Pinpoint the cell where the given text exists, returning its (x, y) midpoint coordinate. 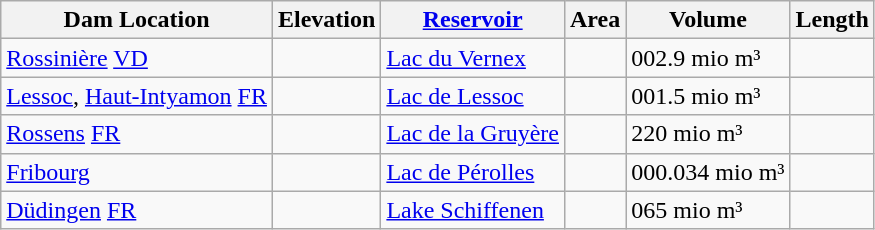
Elevation (326, 20)
Lac de la Gruyère (473, 134)
Volume (708, 20)
Lac de Pérolles (473, 172)
001.5 mio m³ (708, 96)
Fribourg (137, 172)
Lessoc, Haut-Intyamon FR (137, 96)
Lac du Vernex (473, 58)
Lac de Lessoc (473, 96)
000.034 mio m³ (708, 172)
Dam Location (137, 20)
Area (594, 20)
Rossens FR (137, 134)
Reservoir (473, 20)
Düdingen FR (137, 210)
Lake Schiffenen (473, 210)
220 mio m³ (708, 134)
Length (832, 20)
065 mio m³ (708, 210)
Rossinière VD (137, 58)
002.9 mio m³ (708, 58)
